Extract the (X, Y) coordinate from the center of the cell holding the provided text.  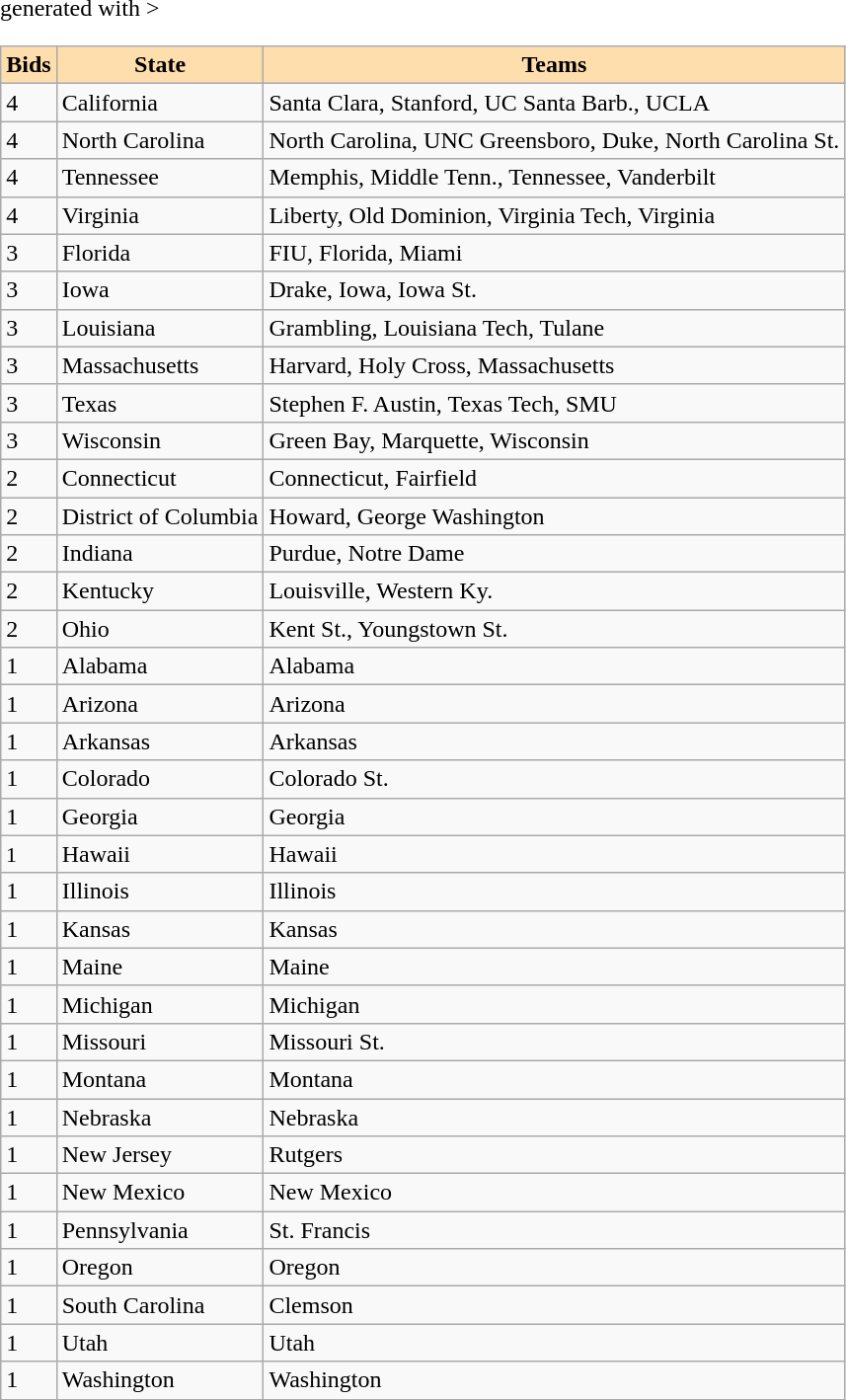
St. Francis (555, 1230)
State (160, 65)
South Carolina (160, 1305)
Memphis, Middle Tenn., Tennessee, Vanderbilt (555, 178)
Ohio (160, 629)
FIU, Florida, Miami (555, 253)
Louisville, Western Ky. (555, 591)
Missouri (160, 1042)
Santa Clara, Stanford, UC Santa Barb., UCLA (555, 103)
Tennessee (160, 178)
Colorado (160, 779)
Texas (160, 403)
Louisiana (160, 328)
Connecticut (160, 478)
Stephen F. Austin, Texas Tech, SMU (555, 403)
Teams (555, 65)
North Carolina (160, 140)
Howard, George Washington (555, 516)
Rutgers (555, 1155)
Liberty, Old Dominion, Virginia Tech, Virginia (555, 215)
Wisconsin (160, 440)
Connecticut, Fairfield (555, 478)
Virginia (160, 215)
Purdue, Notre Dame (555, 554)
Pennsylvania (160, 1230)
North Carolina, UNC Greensboro, Duke, North Carolina St. (555, 140)
Colorado St. (555, 779)
Grambling, Louisiana Tech, Tulane (555, 328)
Kent St., Youngstown St. (555, 629)
Bids (29, 65)
Harvard, Holy Cross, Massachusetts (555, 365)
New Jersey (160, 1155)
Kentucky (160, 591)
Missouri St. (555, 1042)
Iowa (160, 290)
Clemson (555, 1305)
Florida (160, 253)
California (160, 103)
Drake, Iowa, Iowa St. (555, 290)
Massachusetts (160, 365)
District of Columbia (160, 516)
Indiana (160, 554)
Green Bay, Marquette, Wisconsin (555, 440)
